Extract the (X, Y) coordinate from the center of the cell holding the provided text.  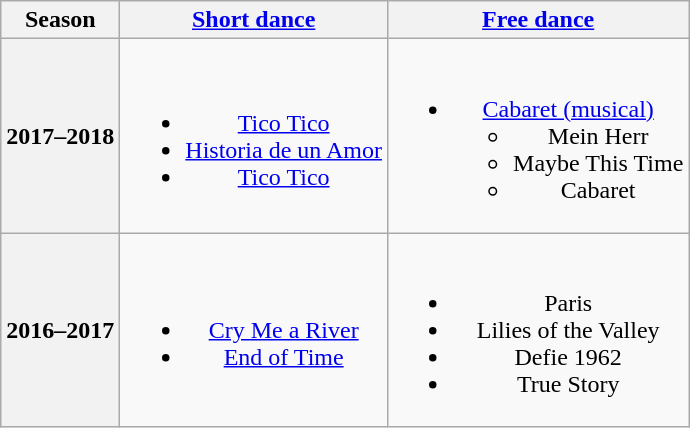
Cabaret (musical) Mein HerrMaybe This TimeCabaret (538, 136)
Cry Me a River End of Time (254, 330)
2017–2018 (60, 136)
Free dance (538, 20)
2016–2017 (60, 330)
Paris Lilies of the Valley Defie 1962 True Story (538, 330)
Season (60, 20)
Tico Tico Historia de un Amor Tico Tico (254, 136)
Short dance (254, 20)
